Return (X, Y) of the center of cell containing provided text 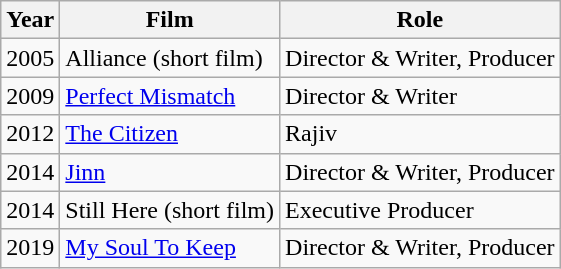
2019 (30, 248)
2005 (30, 58)
Role (420, 20)
Perfect Mismatch (170, 96)
2009 (30, 96)
Director & Writer (420, 96)
Jinn (170, 172)
Executive Producer (420, 210)
2012 (30, 134)
Film (170, 20)
Rajiv (420, 134)
Still Here (short film) (170, 210)
Alliance (short film) (170, 58)
My Soul To Keep (170, 248)
Year (30, 20)
The Citizen (170, 134)
